Output the (x, y) coordinate of the center of the cell containing the given text.  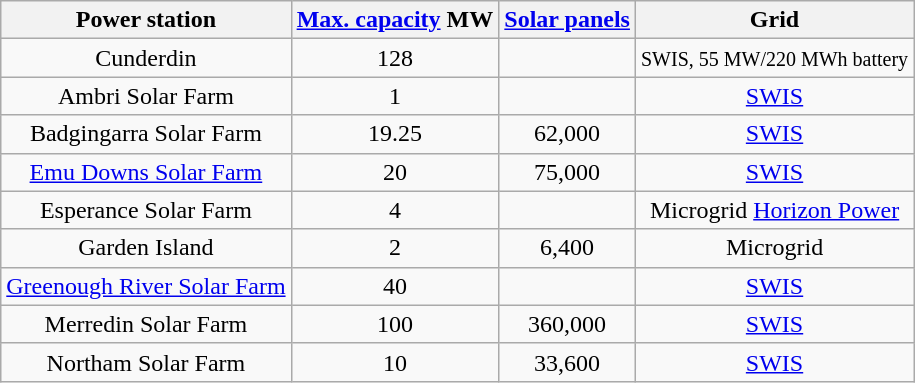
4 (395, 210)
Power station (146, 20)
19.25 (395, 134)
Grid (774, 20)
2 (395, 248)
1 (395, 96)
33,600 (568, 362)
100 (395, 324)
SWIS, 55 MW/220 MWh battery (774, 58)
Greenough River Solar Farm (146, 286)
Ambri Solar Farm (146, 96)
40 (395, 286)
360,000 (568, 324)
Merredin Solar Farm (146, 324)
62,000 (568, 134)
Microgrid Horizon Power (774, 210)
Microgrid (774, 248)
6,400 (568, 248)
128 (395, 58)
Garden Island (146, 248)
Northam Solar Farm (146, 362)
20 (395, 172)
Cunderdin (146, 58)
Badgingarra Solar Farm (146, 134)
Emu Downs Solar Farm (146, 172)
75,000 (568, 172)
Solar panels (568, 20)
Max. capacity MW (395, 20)
10 (395, 362)
Esperance Solar Farm (146, 210)
